Capture the cell that displays the provided text and extract its (X, Y) central coordinate. 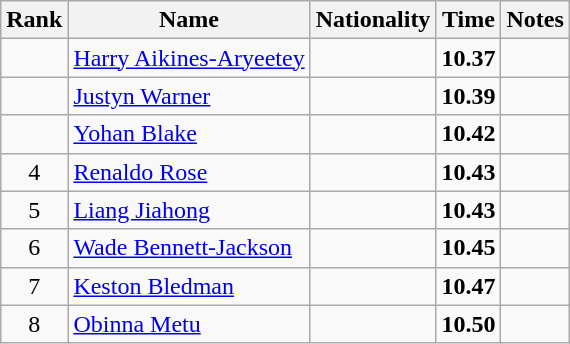
10.47 (468, 286)
Harry Aikines-Aryeetey (189, 58)
5 (34, 210)
Yohan Blake (189, 134)
Renaldo Rose (189, 172)
Rank (34, 20)
10.39 (468, 96)
10.45 (468, 248)
10.50 (468, 324)
7 (34, 286)
6 (34, 248)
4 (34, 172)
Name (189, 20)
Notes (535, 20)
Liang Jiahong (189, 210)
Justyn Warner (189, 96)
Obinna Metu (189, 324)
10.37 (468, 58)
Wade Bennett-Jackson (189, 248)
Nationality (373, 20)
10.42 (468, 134)
Keston Bledman (189, 286)
8 (34, 324)
Time (468, 20)
